Identify which cell holds the provided text, then report its [X, Y] central coordinate. 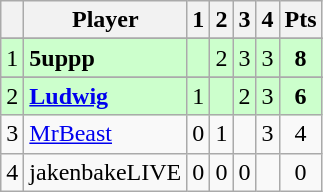
8 [300, 58]
6 [300, 96]
jakenbakeLIVE [106, 172]
MrBeast [106, 134]
Player [106, 20]
5uppp [106, 58]
Pts [300, 20]
Ludwig [106, 96]
